Pinpoint the cell where the given text exists, returning its (X, Y) midpoint coordinate. 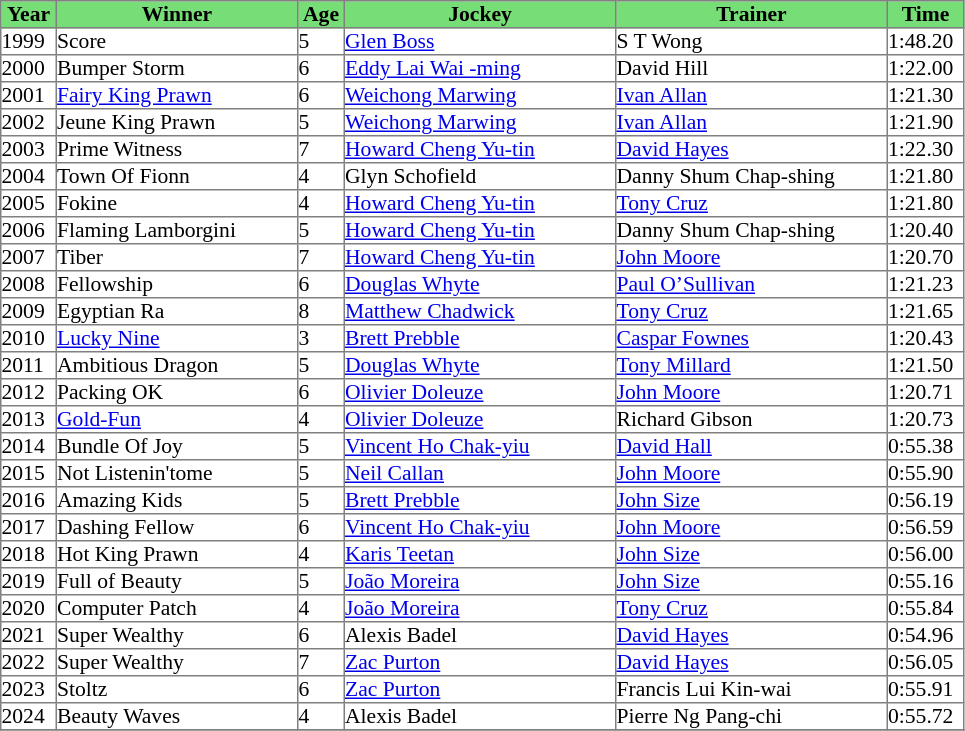
1:20.70 (925, 258)
Hot King Prawn (177, 554)
2014 (29, 446)
Stoltz (177, 690)
David Hall (752, 446)
Fellowship (177, 284)
Tiber (177, 258)
0:55.16 (925, 582)
2016 (29, 500)
Bumper Storm (177, 68)
1:22.00 (925, 68)
2009 (29, 312)
Caspar Fownes (752, 338)
Time (925, 14)
Dashing Fellow (177, 528)
Egyptian Ra (177, 312)
1:21.65 (925, 312)
Winner (177, 14)
Jeune King Prawn (177, 122)
1:22.30 (925, 150)
1:20.40 (925, 230)
Age (321, 14)
1:20.71 (925, 392)
Prime Witness (177, 150)
Pierre Ng Pang-chi (752, 716)
S T Wong (752, 42)
2018 (29, 554)
Score (177, 42)
Packing OK (177, 392)
2012 (29, 392)
2015 (29, 474)
2024 (29, 716)
2006 (29, 230)
2007 (29, 258)
Trainer (752, 14)
Fokine (177, 204)
Paul O’Sullivan (752, 284)
2021 (29, 636)
Ambitious Dragon (177, 366)
0:55.91 (925, 690)
2023 (29, 690)
1:20.43 (925, 338)
2008 (29, 284)
2013 (29, 420)
Jockey (480, 14)
1:21.90 (925, 122)
2020 (29, 608)
Glen Boss (480, 42)
0:55.38 (925, 446)
Town Of Fionn (177, 176)
1999 (29, 42)
Matthew Chadwick (480, 312)
2002 (29, 122)
David Hill (752, 68)
1:48.20 (925, 42)
2010 (29, 338)
Year (29, 14)
Fairy King Prawn (177, 96)
Neil Callan (480, 474)
Computer Patch (177, 608)
2022 (29, 662)
1:21.23 (925, 284)
Flaming Lamborgini (177, 230)
0:55.90 (925, 474)
Bundle Of Joy (177, 446)
Eddy Lai Wai -ming (480, 68)
0:56.00 (925, 554)
2004 (29, 176)
2003 (29, 150)
3 (321, 338)
Amazing Kids (177, 500)
Beauty Waves (177, 716)
0:56.59 (925, 528)
Full of Beauty (177, 582)
Tony Millard (752, 366)
0:55.84 (925, 608)
0:56.05 (925, 662)
Not Listenin'tome (177, 474)
2017 (29, 528)
2011 (29, 366)
Glyn Schofield (480, 176)
2000 (29, 68)
0:55.72 (925, 716)
0:54.96 (925, 636)
1:20.73 (925, 420)
0:56.19 (925, 500)
Lucky Nine (177, 338)
2005 (29, 204)
Francis Lui Kin-wai (752, 690)
Richard Gibson (752, 420)
8 (321, 312)
2001 (29, 96)
2019 (29, 582)
1:21.30 (925, 96)
Karis Teetan (480, 554)
1:21.50 (925, 366)
Gold-Fun (177, 420)
